Determine the (X, Y) coordinate at the center of the cell enclosing the given text.  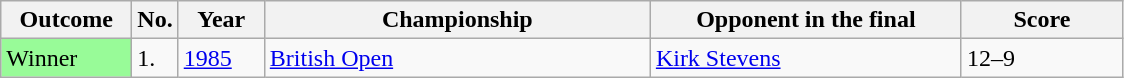
Kirk Stevens (806, 58)
Championship (457, 20)
British Open (457, 58)
1985 (221, 58)
Outcome (66, 20)
1. (155, 58)
Year (221, 20)
Winner (66, 58)
Score (1042, 20)
No. (155, 20)
Opponent in the final (806, 20)
12–9 (1042, 58)
